Pinpoint the cell where the given text exists, returning its [x, y] midpoint coordinate. 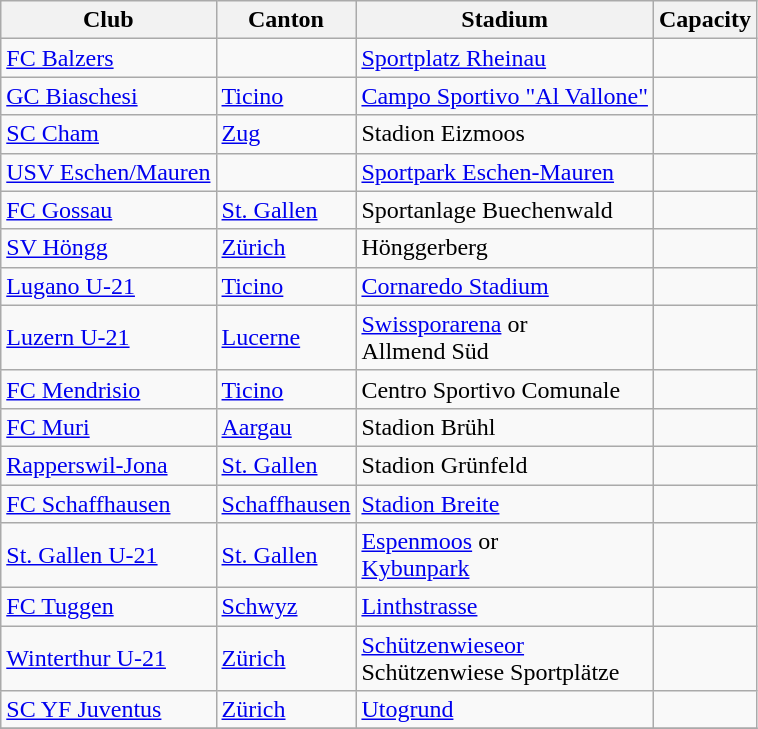
Campo Sportivo "Al Vallone" [505, 96]
Capacity [704, 20]
SC Cham [108, 134]
FC Mendrisio [108, 389]
Stadium [505, 20]
Sportplatz Rheinau [505, 58]
Schwyz [286, 607]
Canton [286, 20]
Stadion Brühl [505, 427]
Sportanlage Buechenwald [505, 210]
USV Eschen/Mauren [108, 172]
FC Schaffhausen [108, 503]
Aargau [286, 427]
Club [108, 20]
Lugano U-21 [108, 286]
GC Biaschesi [108, 96]
Hönggerberg [505, 248]
Utogrund [505, 710]
FC Gossau [108, 210]
Zug [286, 134]
Linthstrasse [505, 607]
SV Höngg [108, 248]
Cornaredo Stadium [505, 286]
Espenmoos orKybunpark [505, 556]
Schaffhausen [286, 503]
FC Muri [108, 427]
Luzern U-21 [108, 338]
Winterthur U-21 [108, 658]
Swissporarena orAllmend Süd [505, 338]
SchützenwieseorSchützenwiese Sportplätze [505, 658]
SC YF Juventus [108, 710]
Lucerne [286, 338]
Stadion Grünfeld [505, 465]
St. Gallen U-21 [108, 556]
Centro Sportivo Comunale [505, 389]
Stadion Breite [505, 503]
Sportpark Eschen-Mauren [505, 172]
Rapperswil-Jona [108, 465]
FC Tuggen [108, 607]
Stadion Eizmoos [505, 134]
FC Balzers [108, 58]
